Return [x, y] of the center of cell containing provided text 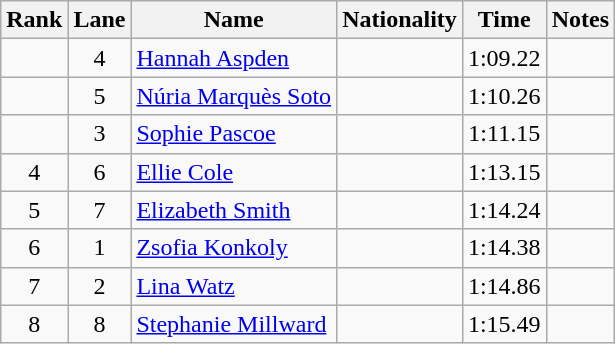
3 [100, 134]
1:09.22 [504, 58]
Zsofia Konkoly [234, 248]
Stephanie Millward [234, 324]
2 [100, 286]
Rank [34, 20]
Lina Watz [234, 286]
Notes [580, 20]
Elizabeth Smith [234, 210]
1:14.24 [504, 210]
Hannah Aspden [234, 58]
1:14.86 [504, 286]
Ellie Cole [234, 172]
1 [100, 248]
Nationality [400, 20]
Time [504, 20]
Sophie Pascoe [234, 134]
1:15.49 [504, 324]
1:11.15 [504, 134]
Lane [100, 20]
1:14.38 [504, 248]
1:13.15 [504, 172]
Núria Marquès Soto [234, 96]
1:10.26 [504, 96]
Name [234, 20]
